Pinpoint the cell where the given text exists, returning its (X, Y) midpoint coordinate. 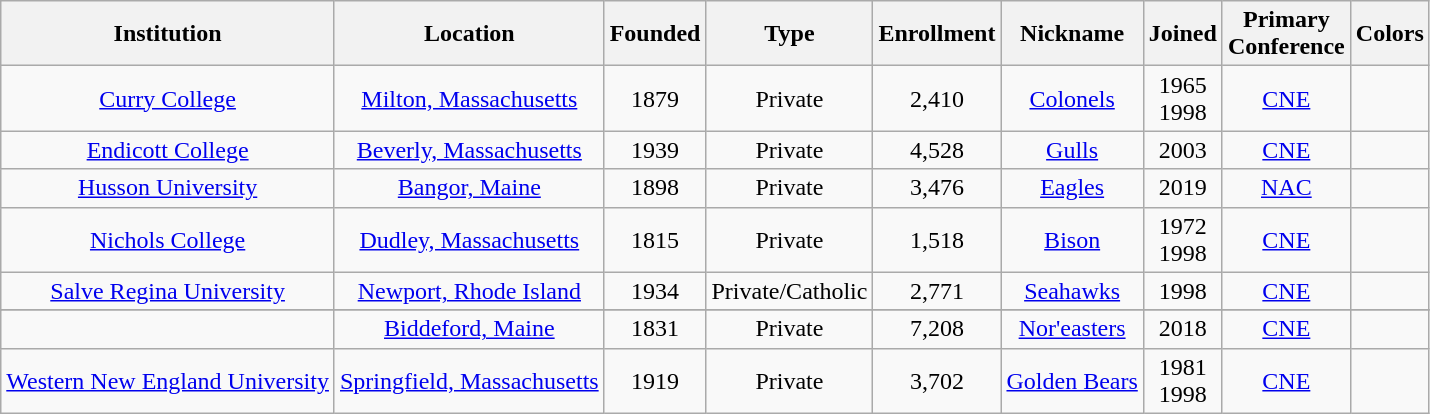
1879 (655, 98)
19811998 (1182, 380)
19651998 (1182, 98)
Curry College (168, 98)
Salve Regina University (168, 291)
Seahawks (1072, 291)
Newport, Rhode Island (469, 291)
Gulls (1072, 150)
2,771 (937, 291)
Institution (168, 34)
PrimaryConference (1286, 34)
2003 (1182, 150)
3,476 (937, 188)
Colors (1390, 34)
1939 (655, 150)
Joined (1182, 34)
Golden Bears (1072, 380)
1831 (655, 329)
Founded (655, 34)
Springfield, Massachusetts (469, 380)
Nichols College (168, 240)
Western New England University (168, 380)
1998 (1182, 291)
1,518 (937, 240)
Bison (1072, 240)
2019 (1182, 188)
Bangor, Maine (469, 188)
2018 (1182, 329)
Endicott College (168, 150)
Enrollment (937, 34)
Beverly, Massachusetts (469, 150)
1898 (655, 188)
Private/Catholic (790, 291)
19721998 (1182, 240)
Milton, Massachusetts (469, 98)
Dudley, Massachusetts (469, 240)
NAC (1286, 188)
Nickname (1072, 34)
Colonels (1072, 98)
Eagles (1072, 188)
1815 (655, 240)
7,208 (937, 329)
Nor'easters (1072, 329)
Husson University (168, 188)
1934 (655, 291)
Type (790, 34)
Location (469, 34)
4,528 (937, 150)
2,410 (937, 98)
3,702 (937, 380)
1919 (655, 380)
Biddeford, Maine (469, 329)
